Provide the (x, y) coordinate of the cell's center where the given text is located.  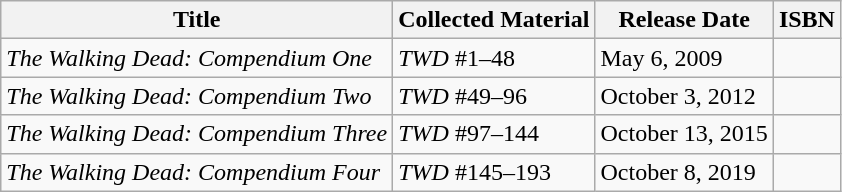
The Walking Dead: Compendium One (197, 58)
Title (197, 20)
TWD #145–193 (494, 172)
The Walking Dead: Compendium Four (197, 172)
October 8, 2019 (684, 172)
TWD #49–96 (494, 96)
TWD #97–144 (494, 134)
October 3, 2012 (684, 96)
Collected Material (494, 20)
ISBN (806, 20)
May 6, 2009 (684, 58)
The Walking Dead: Compendium Two (197, 96)
The Walking Dead: Compendium Three (197, 134)
TWD #1–48 (494, 58)
Release Date (684, 20)
October 13, 2015 (684, 134)
